Locate the cell with the specified text and output its [X, Y] center coordinate. 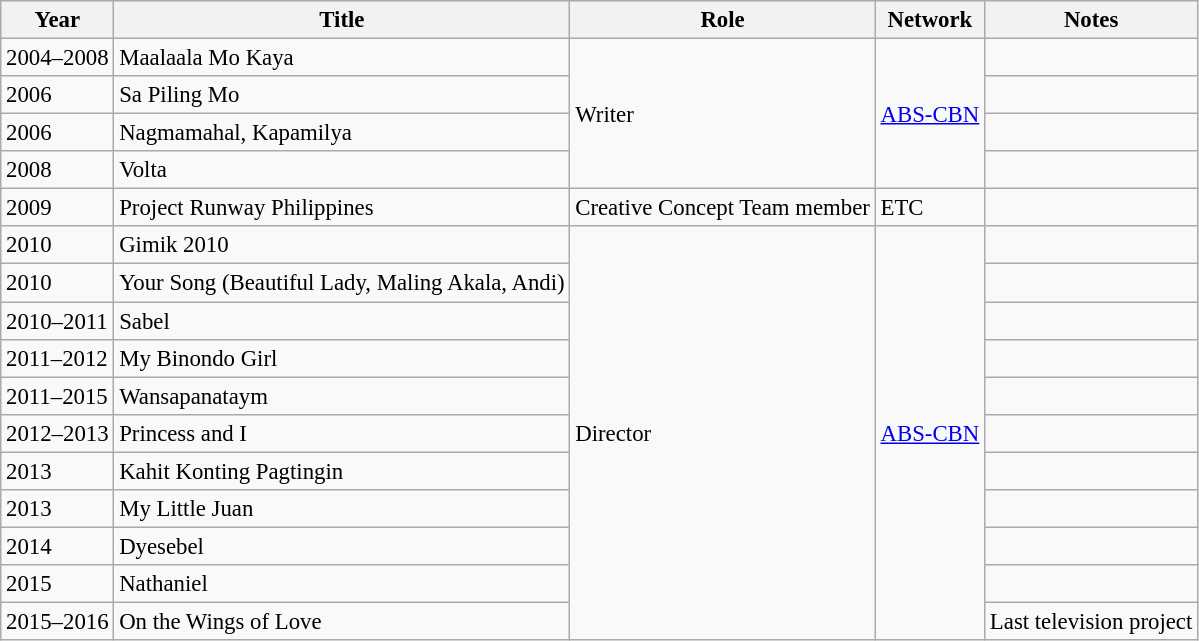
Notes [1092, 20]
2015 [58, 584]
Network [930, 20]
Maalaala Mo Kaya [342, 58]
Writer [722, 114]
Sa Piling Mo [342, 95]
2009 [58, 208]
Role [722, 20]
2011–2015 [58, 396]
2015–2016 [58, 621]
Kahit Konting Pagtingin [342, 471]
2010–2011 [58, 321]
Volta [342, 170]
Sabel [342, 321]
Director [722, 433]
Nathaniel [342, 584]
2014 [58, 546]
Dyesebel [342, 546]
2012–2013 [58, 433]
ETC [930, 208]
Gimik 2010 [342, 245]
2008 [58, 170]
Project Runway Philippines [342, 208]
2011–2012 [58, 358]
2004–2008 [58, 58]
Your Song (Beautiful Lady, Maling Akala, Andi) [342, 283]
Year [58, 20]
Last television project [1092, 621]
Creative Concept Team member [722, 208]
On the Wings of Love [342, 621]
My Binondo Girl [342, 358]
My Little Juan [342, 509]
Princess and I [342, 433]
Wansapanataym [342, 396]
Nagmamahal, Kapamilya [342, 133]
Title [342, 20]
